Capture the cell that displays the provided text and extract its (X, Y) central coordinate. 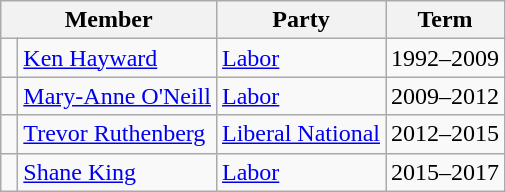
Term (446, 20)
2012–2015 (446, 134)
2015–2017 (446, 172)
Shane King (118, 172)
Trevor Ruthenberg (118, 134)
2009–2012 (446, 96)
Ken Hayward (118, 58)
Liberal National (300, 134)
Member (109, 20)
Party (300, 20)
1992–2009 (446, 58)
Mary-Anne O'Neill (118, 96)
